Return (x, y) of the center of cell containing provided text 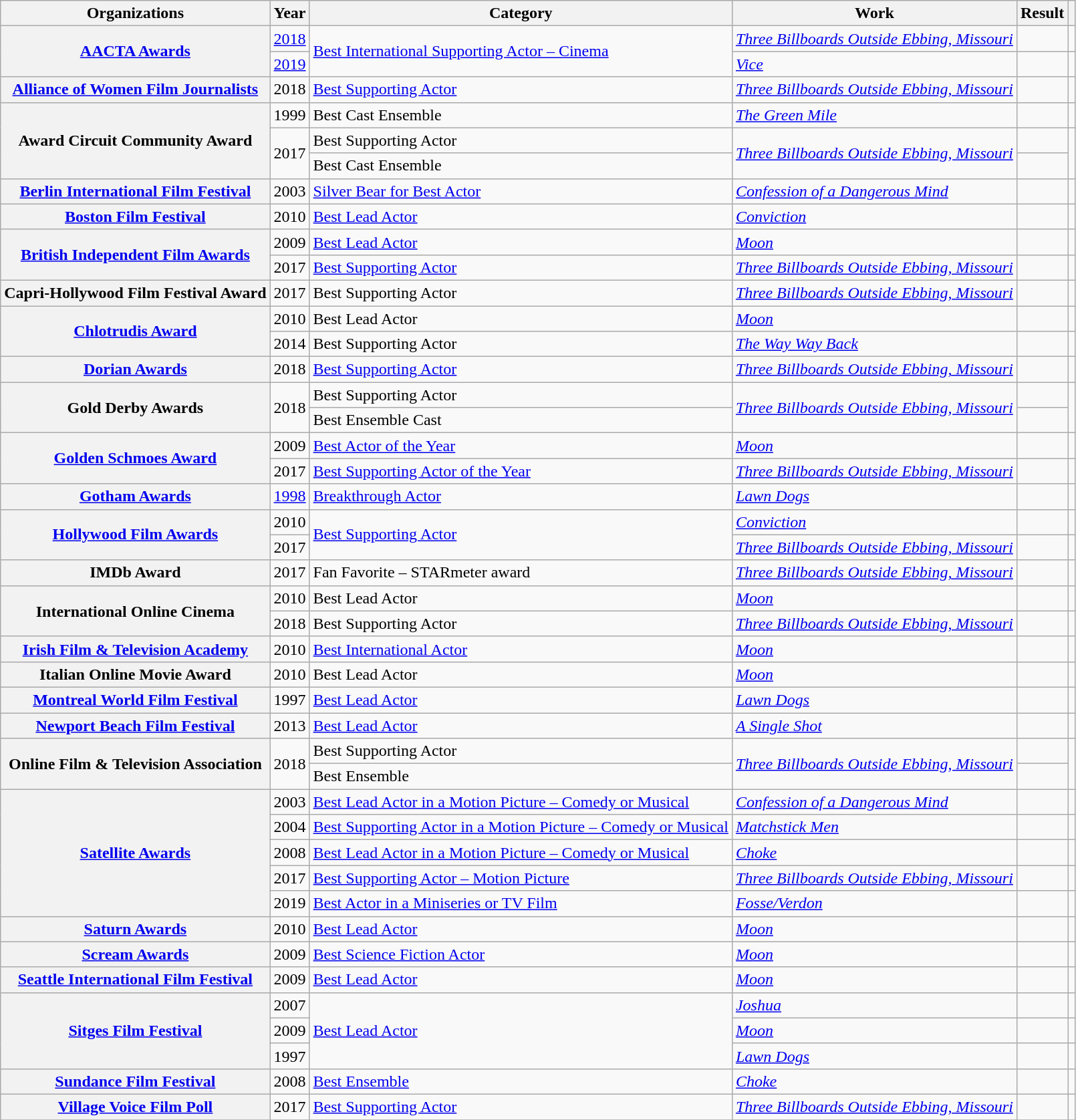
The Way Way Back (874, 344)
2007 (290, 1005)
Award Circuit Community Award (135, 140)
Satellite Awards (135, 853)
Result (1042, 13)
Village Voice Film Poll (135, 1107)
British Independent Film Awards (135, 255)
IMDb Award (135, 573)
Best Supporting Actor of the Year (521, 471)
Gotham Awards (135, 497)
Italian Online Movie Award (135, 674)
Sitges Film Festival (135, 1030)
1998 (290, 497)
Best Actor in a Miniseries or TV Film (521, 903)
Joshua (874, 1005)
Saturn Awards (135, 929)
AACTA Awards (135, 51)
Fan Favorite – STARmeter award (521, 573)
Dorian Awards (135, 370)
Berlin International Film Festival (135, 191)
Irish Film & Television Academy (135, 649)
International Online Cinema (135, 611)
Organizations (135, 13)
Capri-Hollywood Film Festival Award (135, 293)
Best Supporting Actor – Motion Picture (521, 878)
Work (874, 13)
Hollywood Film Awards (135, 535)
Best Science Fiction Actor (521, 954)
Boston Film Festival (135, 217)
Breakthrough Actor (521, 497)
Best Actor of the Year (521, 446)
2004 (290, 827)
Scream Awards (135, 954)
Chlotrudis Award (135, 331)
1999 (290, 115)
2014 (290, 344)
Seattle International Film Festival (135, 980)
Gold Derby Awards (135, 408)
Matchstick Men (874, 827)
The Green Mile (874, 115)
Best International Actor (521, 649)
Category (521, 13)
Best Ensemble Cast (521, 420)
Silver Bear for Best Actor (521, 191)
A Single Shot (874, 725)
Online Film & Television Association (135, 764)
Newport Beach Film Festival (135, 725)
Best International Supporting Actor – Cinema (521, 51)
2013 (290, 725)
Alliance of Women Film Journalists (135, 90)
Sundance Film Festival (135, 1081)
Best Supporting Actor in a Motion Picture – Comedy or Musical (521, 827)
Montreal World Film Festival (135, 700)
Golden Schmoes Award (135, 458)
Fosse/Verdon (874, 903)
Vice (874, 64)
Year (290, 13)
